For the text-containing cell, return its midpoint in (x, y) coordinate format. 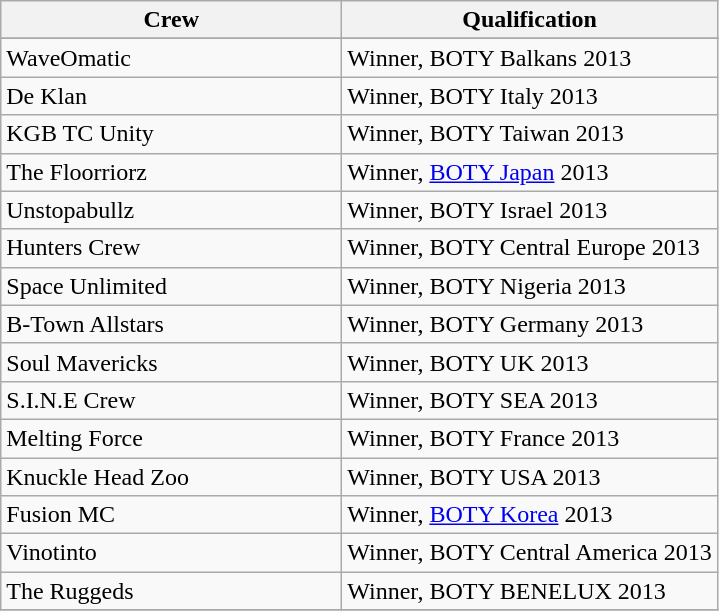
The Floorriorz (172, 172)
Winner, BOTY Korea 2013 (530, 515)
Melting Force (172, 438)
Winner, BOTY USA 2013 (530, 477)
S.I.N.E Crew (172, 400)
KGB TC Unity (172, 134)
Winner, BOTY Israel 2013 (530, 210)
Fusion MC (172, 515)
Space Unlimited (172, 286)
Winner, BOTY Taiwan 2013 (530, 134)
B-Town Allstars (172, 324)
The Ruggeds (172, 591)
Winner, BOTY Central America 2013 (530, 553)
De Klan (172, 96)
Hunters Crew (172, 248)
Winner, BOTY UK 2013 (530, 362)
Winner, BOTY Central Europe 2013 (530, 248)
Winner, BOTY BENELUX 2013 (530, 591)
Winner, BOTY Japan 2013 (530, 172)
Qualification (530, 20)
Winner, BOTY Balkans 2013 (530, 58)
Winner, BOTY SEA 2013 (530, 400)
Vinotinto (172, 553)
Unstopabullz (172, 210)
Knuckle Head Zoo (172, 477)
Winner, BOTY Italy 2013 (530, 96)
Winner, BOTY Germany 2013 (530, 324)
Winner, BOTY France 2013 (530, 438)
Soul Mavericks (172, 362)
WaveOmatic (172, 58)
Crew (172, 20)
Winner, BOTY Nigeria 2013 (530, 286)
